Provide the [X, Y] coordinate of the cell's center where the given text is located.  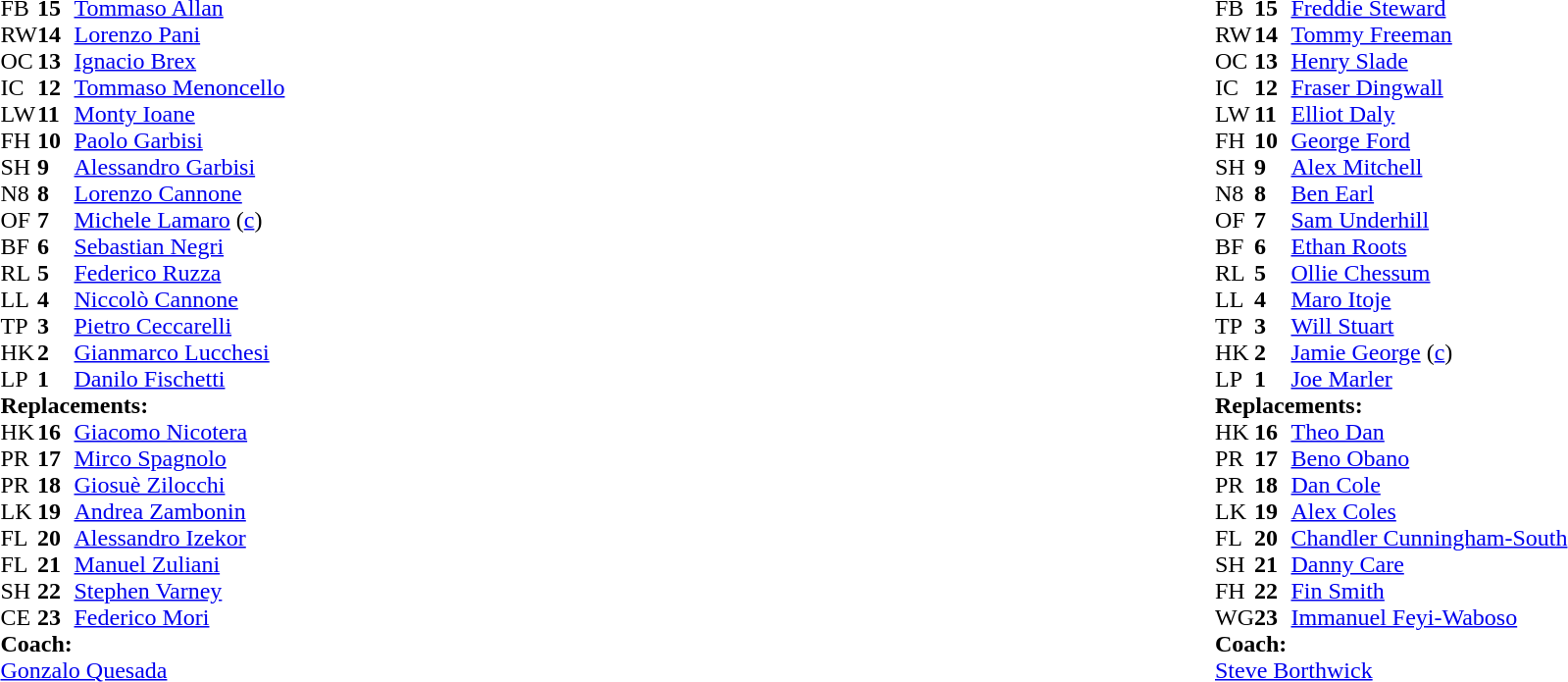
Will Stuart [1429, 326]
Sam Underhill [1429, 220]
Giosuè Zilocchi [180, 485]
Niccolò Cannone [180, 300]
Elliot Daly [1429, 114]
Gianmarco Lucchesi [180, 353]
Ethan Roots [1429, 247]
Lorenzo Pani [180, 35]
Fin Smith [1429, 591]
Alex Coles [1429, 512]
Sebastian Negri [180, 247]
Chandler Cunningham-South [1429, 538]
Alex Mitchell [1429, 167]
Theo Dan [1429, 432]
Ben Earl [1429, 194]
Joe Marler [1429, 379]
Tommy Freeman [1429, 35]
Pietro Ceccarelli [180, 326]
Jamie George (c) [1429, 353]
Stephen Varney [180, 591]
Fraser Dingwall [1429, 88]
WG [1235, 618]
George Ford [1429, 141]
Monty Ioane [180, 114]
Andrea Zambonin [180, 512]
CE [19, 618]
Ollie Chessum [1429, 273]
Danilo Fischetti [180, 379]
Tommaso Menoncello [180, 88]
Lorenzo Cannone [180, 194]
Michele Lamaro (c) [180, 220]
Federico Ruzza [180, 273]
Danny Care [1429, 565]
Manuel Zuliani [180, 565]
Henry Slade [1429, 61]
Alessandro Garbisi [180, 167]
Immanuel Feyi-Waboso [1429, 618]
Dan Cole [1429, 485]
Paolo Garbisi [180, 141]
Federico Mori [180, 618]
Giacomo Nicotera [180, 432]
Alessandro Izekor [180, 538]
Beno Obano [1429, 459]
Mirco Spagnolo [180, 459]
Maro Itoje [1429, 300]
Ignacio Brex [180, 61]
